Search for the cell housing the specified text and yield its [x, y] center coordinate. 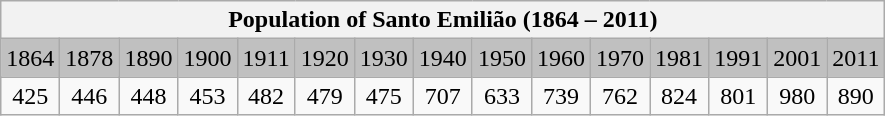
1920 [324, 58]
448 [148, 96]
482 [266, 96]
479 [324, 96]
1900 [208, 58]
824 [680, 96]
1991 [738, 58]
1981 [680, 58]
1911 [266, 58]
633 [502, 96]
762 [620, 96]
1940 [442, 58]
1878 [90, 58]
1960 [560, 58]
453 [208, 96]
1864 [30, 58]
707 [442, 96]
890 [856, 96]
1890 [148, 58]
980 [798, 96]
Population of Santo Emilião (1864 – 2011) [443, 20]
2011 [856, 58]
1950 [502, 58]
475 [384, 96]
1970 [620, 58]
446 [90, 96]
1930 [384, 58]
425 [30, 96]
739 [560, 96]
2001 [798, 58]
801 [738, 96]
